Pinpoint the cell where the given text exists, returning its [X, Y] midpoint coordinate. 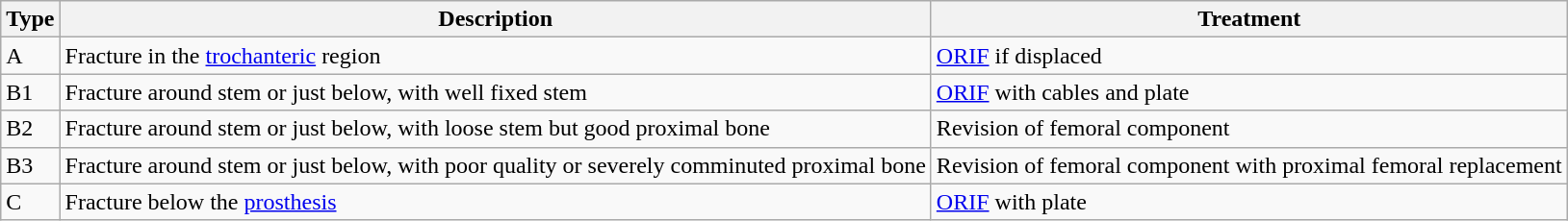
Fracture around stem or just below, with well fixed stem [495, 92]
Revision of femoral component [1249, 129]
Fracture in the trochanteric region [495, 56]
B2 [31, 129]
Fracture below the prosthesis [495, 202]
C [31, 202]
Revision of femoral component with proximal femoral replacement [1249, 165]
Treatment [1249, 19]
A [31, 56]
Type [31, 19]
B1 [31, 92]
ORIF with plate [1249, 202]
Fracture around stem or just below, with poor quality or severely comminuted proximal bone [495, 165]
B3 [31, 165]
Fracture around stem or just below, with loose stem but good proximal bone [495, 129]
ORIF with cables and plate [1249, 92]
ORIF if displaced [1249, 56]
Description [495, 19]
